Identify which cell holds the provided text, then report its [x, y] central coordinate. 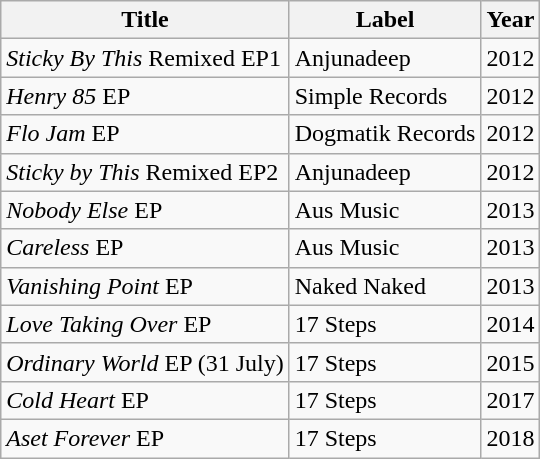
Naked Naked [385, 286]
Cold Heart EP [145, 400]
Sticky By This Remixed EP1 [145, 58]
Flo Jam EP [145, 134]
Vanishing Point EP [145, 286]
Ordinary World EP (31 July) [145, 362]
2017 [510, 400]
Love Taking Over EP [145, 324]
Henry 85 EP [145, 96]
Nobody Else EP [145, 210]
2015 [510, 362]
Dogmatik Records [385, 134]
2014 [510, 324]
Title [145, 20]
Aset Forever EP [145, 438]
2018 [510, 438]
Label [385, 20]
Sticky by This Remixed EP2 [145, 172]
Year [510, 20]
Careless EP [145, 248]
Simple Records [385, 96]
